Pinpoint the cell where the given text exists, returning its (x, y) midpoint coordinate. 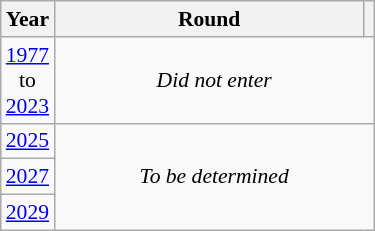
1977to2023 (28, 80)
Did not enter (214, 80)
Round (209, 19)
2029 (28, 213)
To be determined (214, 176)
Year (28, 19)
2027 (28, 177)
2025 (28, 141)
